Identify which cell holds the provided text, then report its [x, y] central coordinate. 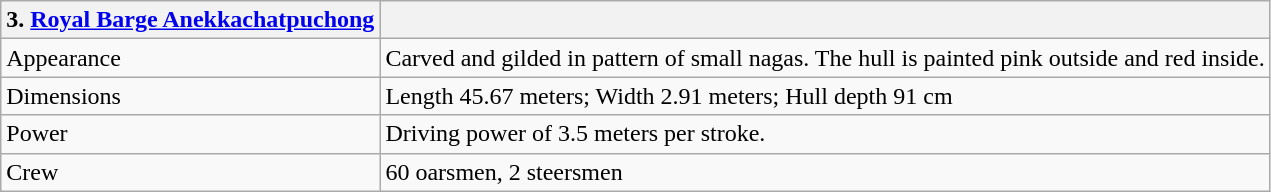
Carved and gilded in pattern of small nagas. The hull is painted pink outside and red inside. [825, 58]
Length 45.67 meters; Width 2.91 meters; Hull depth 91 cm [825, 96]
Appearance [190, 58]
Driving power of 3.5 meters per stroke. [825, 134]
Dimensions [190, 96]
Power [190, 134]
3. Royal Barge Anekkachatpuchong [190, 20]
Crew [190, 172]
60 oarsmen, 2 steersmen [825, 172]
